Identify which cell holds the provided text, then report its [X, Y] central coordinate. 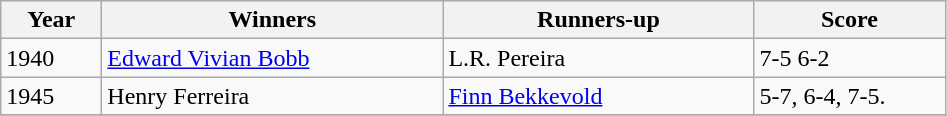
L.R. Pereira [598, 58]
Henry Ferreira [272, 96]
Runners-up [598, 20]
1945 [52, 96]
1940 [52, 58]
Finn Bekkevold [598, 96]
7-5 6-2 [850, 58]
5-7, 6-4, 7-5. [850, 96]
Year [52, 20]
Winners [272, 20]
Score [850, 20]
Edward Vivian Bobb [272, 58]
